Detect which cell encompasses the target text, then output its (X, Y) center coordinate. 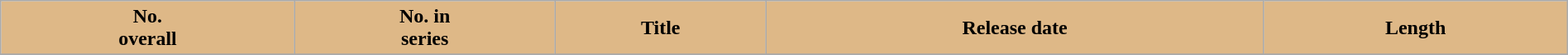
No. inseries (425, 28)
No.overall (147, 28)
Length (1416, 28)
Title (660, 28)
Release date (1015, 28)
